Identify which cell holds the provided text, then report its (X, Y) central coordinate. 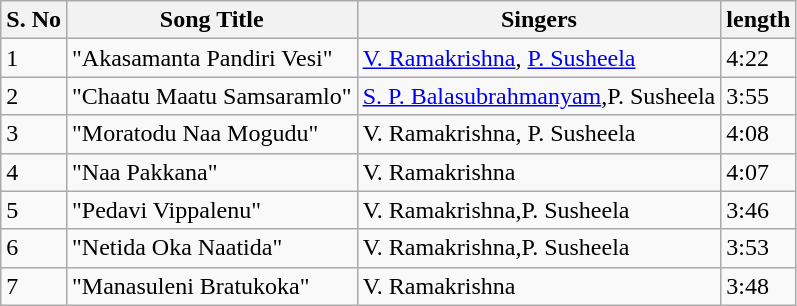
S. P. Balasubrahmanyam,P. Susheela (539, 96)
4:07 (758, 172)
3:53 (758, 248)
"Moratodu Naa Mogudu" (212, 134)
1 (34, 58)
2 (34, 96)
4:22 (758, 58)
S. No (34, 20)
length (758, 20)
"Pedavi Vippalenu" (212, 210)
Singers (539, 20)
"Manasuleni Bratukoka" (212, 286)
"Naa Pakkana" (212, 172)
3:46 (758, 210)
6 (34, 248)
Song Title (212, 20)
3 (34, 134)
"Akasamanta Pandiri Vesi" (212, 58)
3:55 (758, 96)
5 (34, 210)
"Chaatu Maatu Samsaramlo" (212, 96)
7 (34, 286)
4 (34, 172)
"Netida Oka Naatida" (212, 248)
3:48 (758, 286)
4:08 (758, 134)
